Detect which cell encompasses the target text, then output its (x, y) center coordinate. 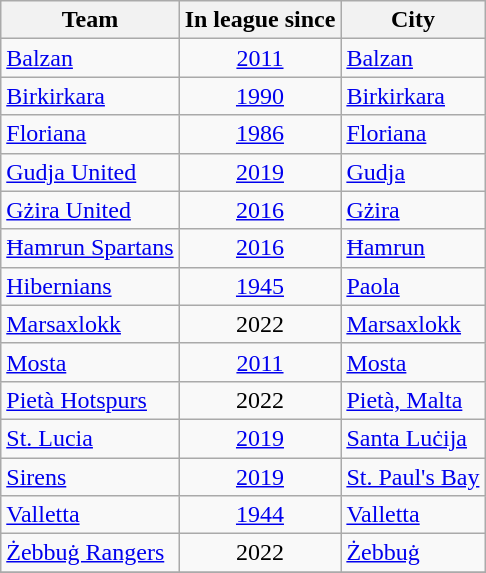
City (413, 20)
Team (90, 20)
Ħamrun Spartans (90, 248)
1990 (260, 96)
Ħamrun (413, 248)
1945 (260, 286)
Santa Luċija (413, 438)
1944 (260, 515)
Hibernians (90, 286)
Żebbuġ Rangers (90, 553)
Żebbuġ (413, 553)
Gudja United (90, 172)
In league since (260, 20)
Paola (413, 286)
Gudja (413, 172)
St. Lucia (90, 438)
Gżira United (90, 210)
1986 (260, 134)
Pietà, Malta (413, 400)
Sirens (90, 477)
Pietà Hotspurs (90, 400)
Gżira (413, 210)
St. Paul's Bay (413, 477)
